Provide the [X, Y] coordinate of the cell's center where the given text is located.  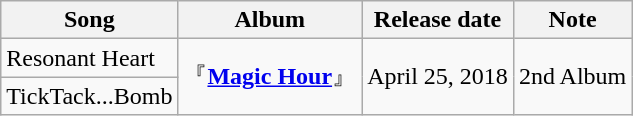
TickTack...Bomb [90, 96]
Note [572, 20]
Album [270, 20]
2nd Album [572, 77]
April 25, 2018 [438, 77]
Song [90, 20]
『Magic Hour』 [270, 77]
Resonant Heart [90, 58]
Release date [438, 20]
